Locate the cell with the specified text and output its [x, y] center coordinate. 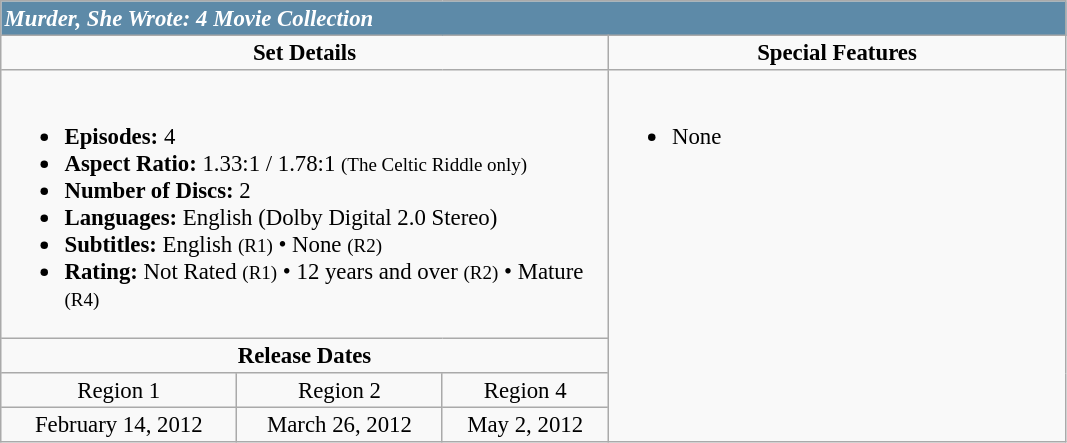
March 26, 2012 [340, 425]
Set Details [305, 52]
None [837, 256]
Murder, She Wrote: 4 Movie Collection [534, 18]
Special Features [837, 52]
Region 4 [525, 390]
May 2, 2012 [525, 425]
Release Dates [305, 356]
February 14, 2012 [119, 425]
Region 2 [340, 390]
Region 1 [119, 390]
